Return the [X, Y] coordinate for the center point of the cell that contains the specified text.  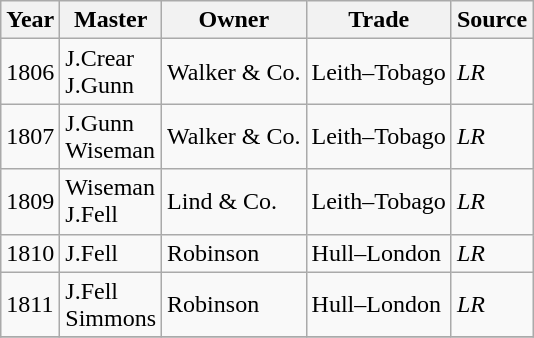
J.GunnWiseman [111, 136]
1810 [30, 253]
J.Fell [111, 253]
1807 [30, 136]
WisemanJ.Fell [111, 202]
J.CrearJ.Gunn [111, 72]
1809 [30, 202]
Trade [378, 20]
1811 [30, 304]
Owner [234, 20]
Lind & Co. [234, 202]
Source [492, 20]
1806 [30, 72]
Year [30, 20]
Master [111, 20]
J.FellSimmons [111, 304]
